Detect which cell encompasses the target text, then output its [x, y] center coordinate. 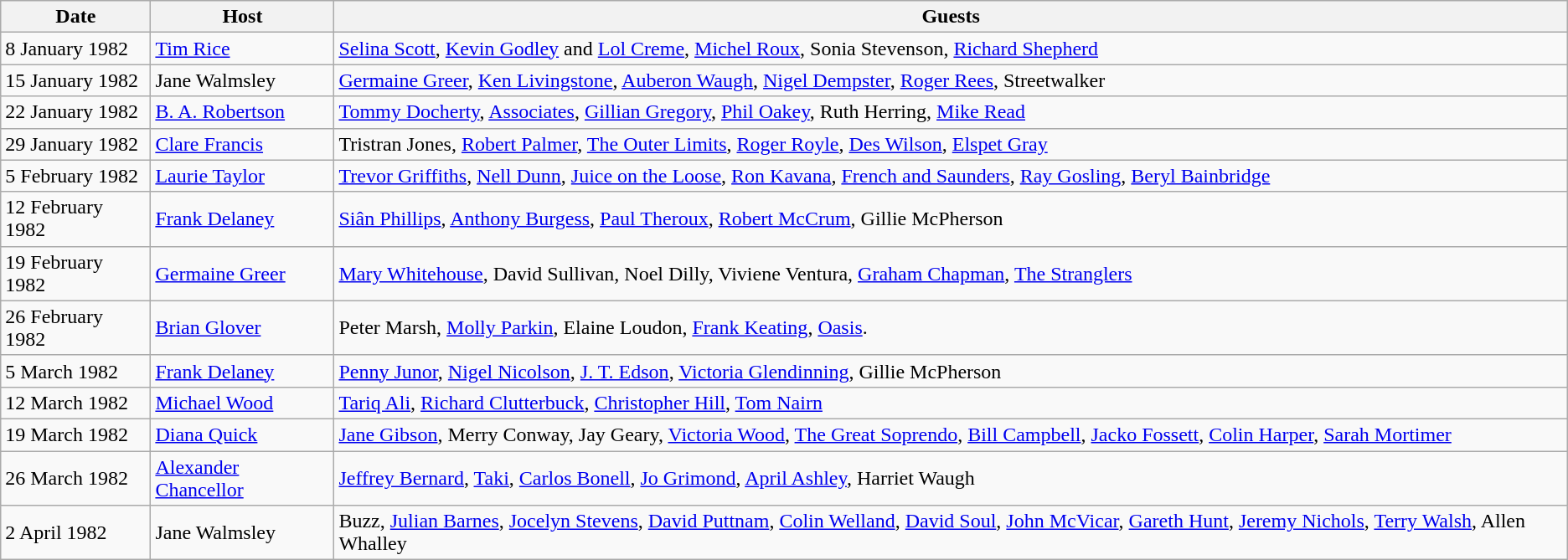
Peter Marsh, Molly Parkin, Elaine Loudon, Frank Keating, Oasis. [951, 328]
15 January 1982 [75, 80]
26 March 1982 [75, 477]
Guests [951, 17]
Germaine Greer, Ken Livingstone, Auberon Waugh, Nigel Dempster, Roger Rees, Streetwalker [951, 80]
Diana Quick [243, 434]
19 March 1982 [75, 434]
Jeffrey Bernard, Taki, Carlos Bonell, Jo Grimond, April Ashley, Harriet Waugh [951, 477]
2 April 1982 [75, 532]
Michael Wood [243, 403]
B. A. Robertson [243, 112]
Host [243, 17]
Selina Scott, Kevin Godley and Lol Creme, Michel Roux, Sonia Stevenson, Richard Shepherd [951, 49]
12 March 1982 [75, 403]
Buzz, Julian Barnes, Jocelyn Stevens, David Puttnam, Colin Welland, David Soul, John McVicar, Gareth Hunt, Jeremy Nichols, Terry Walsh, Allen Whalley [951, 532]
Siân Phillips, Anthony Burgess, Paul Theroux, Robert McCrum, Gillie McPherson [951, 219]
Jane Gibson, Merry Conway, Jay Geary, Victoria Wood, The Great Soprendo, Bill Campbell, Jacko Fossett, Colin Harper, Sarah Mortimer [951, 434]
Trevor Griffiths, Nell Dunn, Juice on the Loose, Ron Kavana, French and Saunders, Ray Gosling, Beryl Bainbridge [951, 176]
Clare Francis [243, 144]
Tommy Docherty, Associates, Gillian Gregory, Phil Oakey, Ruth Herring, Mike Read [951, 112]
5 February 1982 [75, 176]
Laurie Taylor [243, 176]
Mary Whitehouse, David Sullivan, Noel Dilly, Viviene Ventura, Graham Chapman, The Stranglers [951, 273]
12 February 1982 [75, 219]
Tariq Ali, Richard Clutterbuck, Christopher Hill, Tom Nairn [951, 403]
19 February 1982 [75, 273]
Tim Rice [243, 49]
Date [75, 17]
Penny Junor, Nigel Nicolson, J. T. Edson, Victoria Glendinning, Gillie McPherson [951, 371]
Tristran Jones, Robert Palmer, The Outer Limits, Roger Royle, Des Wilson, Elspet Gray [951, 144]
5 March 1982 [75, 371]
8 January 1982 [75, 49]
Brian Glover [243, 328]
Germaine Greer [243, 273]
29 January 1982 [75, 144]
26 February 1982 [75, 328]
Alexander Chancellor [243, 477]
22 January 1982 [75, 112]
